Provide the [x, y] coordinate of the cell's center where the given text is located.  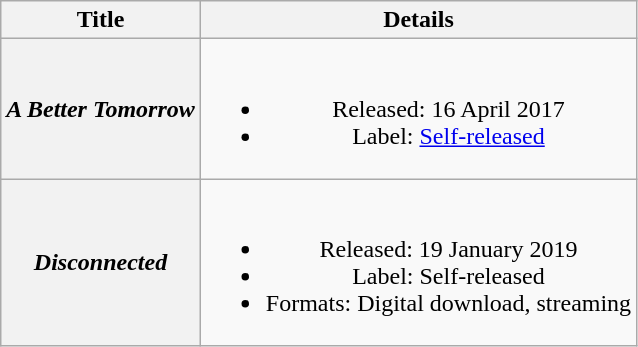
Released: 19 January 2019Label: Self-releasedFormats: Digital download, streaming [418, 262]
Disconnected [101, 262]
Released: 16 April 2017Label: Self-released [418, 109]
Title [101, 20]
Details [418, 20]
A Better Tomorrow [101, 109]
